Detect which cell encompasses the target text, then output its (x, y) center coordinate. 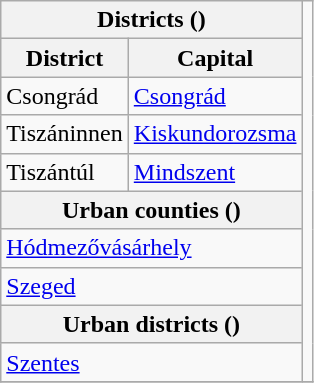
Hódmezővásárhely (152, 248)
Urban districts () (152, 324)
District (65, 58)
Capital (215, 58)
Kiskundorozsma (215, 134)
Districts () (152, 20)
Tiszántúl (65, 172)
Mindszent (215, 172)
Urban counties () (152, 210)
Tiszáninnen (65, 134)
Szeged (152, 286)
Szentes (152, 362)
